Identify which cell holds the provided text, then report its [x, y] central coordinate. 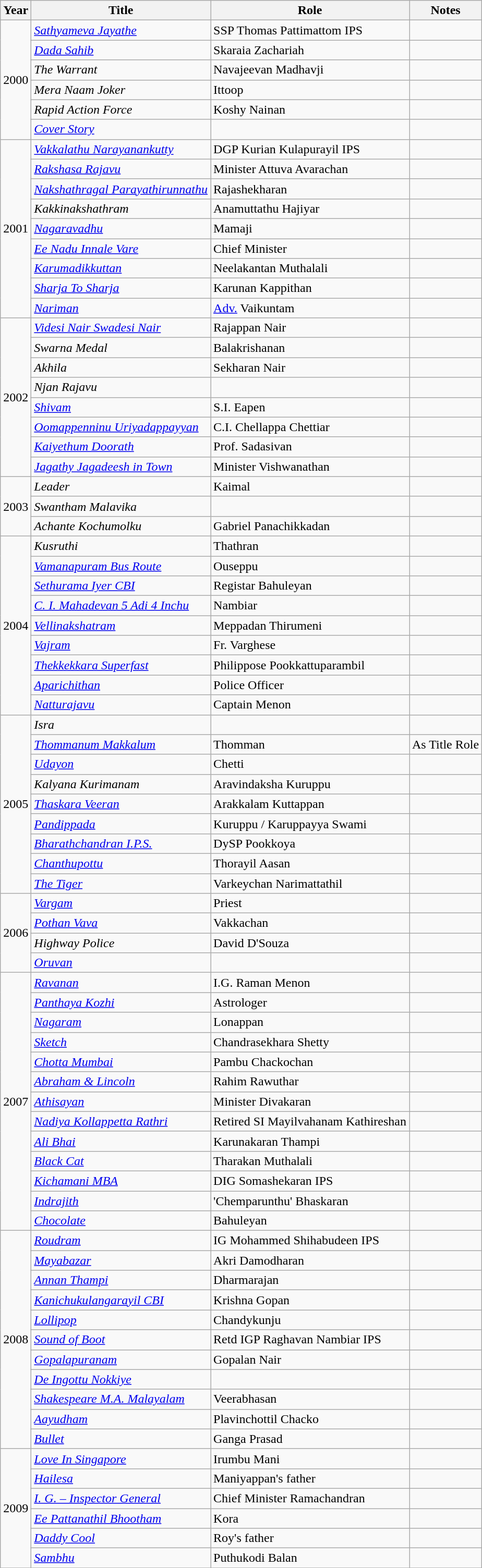
Police Officer [310, 685]
Retd IGP Raghavan Nambiar IPS [310, 1340]
Daddy Cool [121, 1538]
Tharakan Muthalali [310, 1161]
Kakkinakshathram [121, 209]
Vamanapuram Bus Route [121, 566]
Varkeychan Narimattathil [310, 884]
Annan Thampi [121, 1280]
Year [16, 10]
Dharmarajan [310, 1280]
Thekkekkara Superfast [121, 665]
Maniyappan's father [310, 1478]
Natturajavu [121, 705]
Ganga Prasad [310, 1439]
Karumadikkuttan [121, 268]
Pandippada [121, 824]
Pambu Chackochan [310, 1062]
Ee Pattanathil Bhootham [121, 1518]
Rahim Rawuthar [310, 1082]
IG Mohammed Shihabudeen IPS [310, 1241]
Chotta Mumbai [121, 1062]
Captain Menon [310, 705]
Chocolate [121, 1221]
Vajram [121, 645]
2005 [16, 804]
Chandykunju [310, 1320]
Chief Minister [310, 249]
Leader [121, 486]
S.I. Eapen [310, 407]
Lollipop [121, 1320]
Adv. Vaikuntam [310, 308]
Kichamani MBA [121, 1181]
Rajappan Nair [310, 328]
Balakrishanan [310, 348]
Aparichithan [121, 685]
Nagaravadhu [121, 228]
Kalyana Kurimanam [121, 784]
Thomman [310, 744]
Kanichukulangarayil CBI [121, 1300]
Registar Bahuleyan [310, 586]
Kaimal [310, 486]
Pothan Vava [121, 923]
David D'Souza [310, 943]
Gopalan Nair [310, 1359]
Gopalapuranam [121, 1359]
Highway Police [121, 943]
Sethurama Iyer CBI [121, 586]
2000 [16, 80]
Black Cat [121, 1161]
Sound of Boot [121, 1340]
Njan Rajavu [121, 387]
Minister Attuva Avarachan [310, 169]
Bahuleyan [310, 1221]
Sekharan Nair [310, 367]
Shakespeare M.A. Malayalam [121, 1399]
Chandrasekhara Shetty [310, 1042]
Ravanan [121, 983]
Vellinakshatram [121, 626]
Minister Divakaran [310, 1101]
2007 [16, 1102]
Veerabhasan [310, 1399]
Meppadan Thirumeni [310, 626]
Karunakaran Thampi [310, 1141]
Akhila [121, 367]
C. I. Mahadevan 5 Adi 4 Inchu [121, 606]
'Chemparunthu' Bhaskaran [310, 1200]
Kuruppu / Karuppayya Swami [310, 824]
Sambhu [121, 1558]
Role [310, 10]
Skaraia Zachariah [310, 50]
DySP Pookkoya [310, 843]
Achante Kochumolku [121, 526]
2003 [16, 506]
Nariman [121, 308]
Vargam [121, 903]
Sketch [121, 1042]
Oruvan [121, 963]
2004 [16, 626]
Abraham & Lincoln [121, 1082]
I.G. Raman Menon [310, 983]
Bullet [121, 1439]
The Tiger [121, 884]
Rajashekharan [310, 189]
Nadiya Kollappetta Rathri [121, 1121]
Minister Vishwanathan [310, 467]
Irumbu Mani [310, 1459]
Ee Nadu Innale Vare [121, 249]
Nakshathragal Parayathirunnathu [121, 189]
Udayon [121, 764]
Mayabazar [121, 1260]
DIG Somashekaran IPS [310, 1181]
Videsi Nair Swadesi Nair [121, 328]
Lonappan [310, 1022]
2009 [16, 1508]
DGP Kurian Kulapurayil IPS [310, 149]
Vakkachan [310, 923]
Love In Singapore [121, 1459]
Thommanum Makkalum [121, 744]
Athisayan [121, 1101]
As Title Role [445, 744]
Sathyameva Jayathe [121, 30]
Roudram [121, 1241]
Kaiyethum Doorath [121, 447]
Rakshasa Rajavu [121, 169]
Swantham Malavika [121, 506]
Arakkalam Kuttappan [310, 804]
Cover Story [121, 129]
Aayudham [121, 1419]
2002 [16, 397]
Astrologer [310, 1002]
Dada Sahib [121, 50]
Krishna Gopan [310, 1300]
Ali Bhai [121, 1141]
De Ingottu Nokkiye [121, 1379]
Kusruthi [121, 546]
Notes [445, 10]
Bharathchandran I.P.S. [121, 843]
Prof. Sadasivan [310, 447]
Sharja To Sharja [121, 288]
I. G. – Inspector General [121, 1498]
Chanthupottu [121, 863]
Koshy Nainan [310, 109]
Hailesa [121, 1478]
Jagathy Jagadeesh in Town [121, 467]
2001 [16, 228]
Retired SI Mayilvahanam Kathireshan [310, 1121]
Akri Damodharan [310, 1260]
Aravindaksha Kuruppu [310, 784]
Swarna Medal [121, 348]
Karunan Kappithan [310, 288]
2006 [16, 933]
C.I. Chellappa Chettiar [310, 427]
Puthukodi Balan [310, 1558]
2008 [16, 1340]
Ittoop [310, 90]
Neelakantan Muthalali [310, 268]
Mamaji [310, 228]
Panthaya Kozhi [121, 1002]
Mera Naam Joker [121, 90]
Thaskara Veeran [121, 804]
Indrajith [121, 1200]
Nambiar [310, 606]
SSP Thomas Pattimattom IPS [310, 30]
Gabriel Panachikkadan [310, 526]
Vakkalathu Narayanankutty [121, 149]
The Warrant [121, 70]
Ouseppu [310, 566]
Title [121, 10]
Roy's father [310, 1538]
Shivam [121, 407]
Nagaram [121, 1022]
Thorayil Aasan [310, 863]
Chief Minister Ramachandran [310, 1498]
Anamuttathu Hajiyar [310, 209]
Fr. Varghese [310, 645]
Thathran [310, 546]
Navajeevan Madhavji [310, 70]
Isra [121, 725]
Rapid Action Force [121, 109]
Oomappenninu Uriyadappayyan [121, 427]
Priest [310, 903]
Chetti [310, 764]
Kora [310, 1518]
Philippose Pookkattuparambil [310, 665]
Plavinchottil Chacko [310, 1419]
